Capture the cell that displays the provided text and extract its [X, Y] central coordinate. 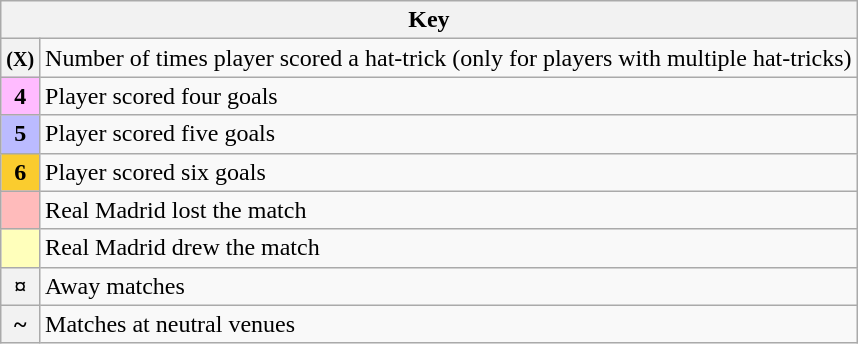
Real Madrid lost the match [448, 210]
Real Madrid drew the match [448, 248]
¤ [20, 286]
6 [20, 172]
Player scored five goals [448, 134]
4 [20, 96]
5 [20, 134]
Key [429, 20]
Away matches [448, 286]
~ [20, 324]
Player scored six goals [448, 172]
Player scored four goals [448, 96]
Matches at neutral venues [448, 324]
Number of times player scored a hat-trick (only for players with multiple hat-tricks) [448, 58]
(X) [20, 58]
